Return the [X, Y] coordinate for the center point of the cell that contains the specified text.  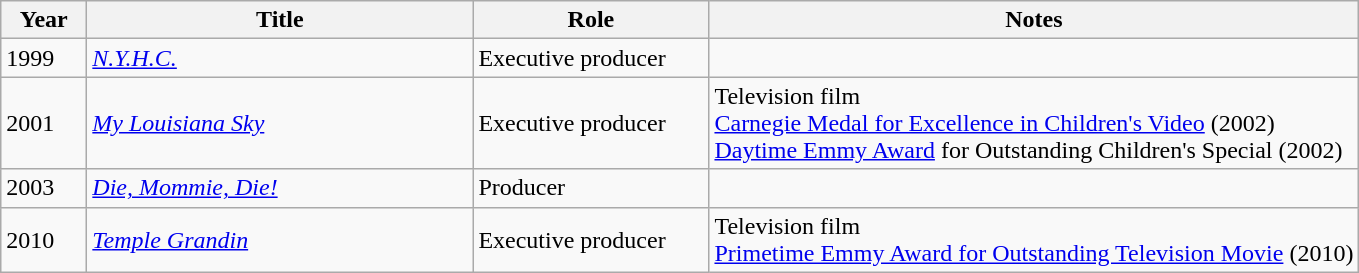
2010 [44, 240]
2003 [44, 188]
1999 [44, 58]
Die, Mommie, Die! [280, 188]
N.Y.H.C. [280, 58]
My Louisiana Sky [280, 123]
Temple Grandin [280, 240]
Producer [591, 188]
Role [591, 20]
Television filmCarnegie Medal for Excellence in Children's Video (2002)Daytime Emmy Award for Outstanding Children's Special (2002) [1034, 123]
Title [280, 20]
Television filmPrimetime Emmy Award for Outstanding Television Movie (2010) [1034, 240]
Year [44, 20]
Notes [1034, 20]
2001 [44, 123]
